Capture the cell that displays the provided text and extract its [X, Y] central coordinate. 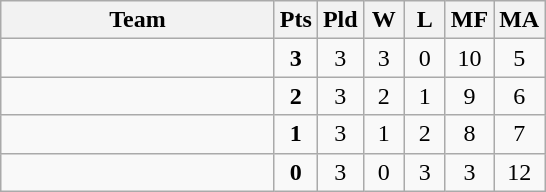
Team [138, 20]
6 [520, 96]
9 [469, 96]
MA [520, 20]
W [384, 20]
Pld [340, 20]
5 [520, 58]
8 [469, 134]
7 [520, 134]
MF [469, 20]
L [424, 20]
Pts [296, 20]
12 [520, 172]
10 [469, 58]
